Return (x, y) of the center of cell containing provided text 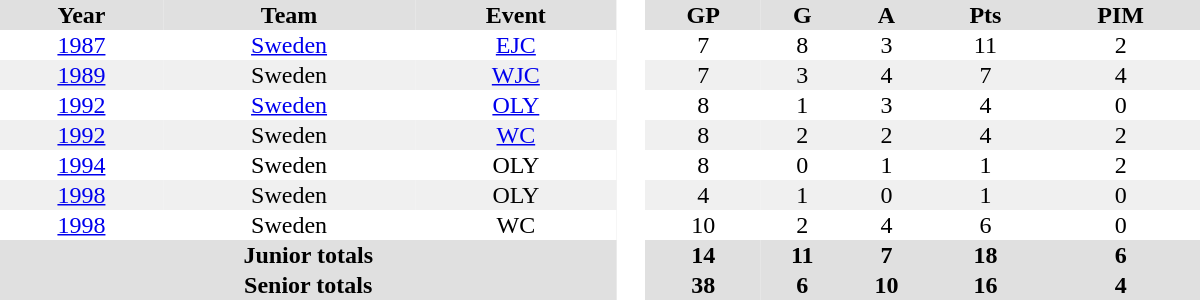
Event (516, 15)
Senior totals (308, 285)
Junior totals (308, 255)
G (802, 15)
16 (986, 285)
18 (986, 255)
PIM (1120, 15)
A (886, 15)
Team (289, 15)
EJC (516, 45)
1987 (82, 45)
1994 (82, 165)
Pts (986, 15)
WJC (516, 75)
38 (703, 285)
Year (82, 15)
14 (703, 255)
GP (703, 15)
1989 (82, 75)
